Return the [X, Y] coordinate for the center point of the cell that contains the specified text.  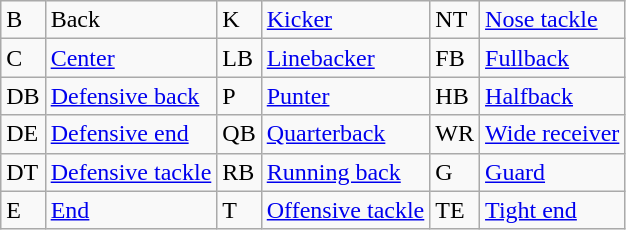
Quarterback [346, 134]
HB [455, 96]
E [23, 210]
Fullback [552, 58]
Wide receiver [552, 134]
Halfback [552, 96]
G [455, 172]
End [131, 210]
RB [239, 172]
Defensive back [131, 96]
Kicker [346, 20]
C [23, 58]
Back [131, 20]
DE [23, 134]
B [23, 20]
Linebacker [346, 58]
WR [455, 134]
LB [239, 58]
DT [23, 172]
DB [23, 96]
Guard [552, 172]
FB [455, 58]
Punter [346, 96]
P [239, 96]
NT [455, 20]
Defensive end [131, 134]
Tight end [552, 210]
TE [455, 210]
Center [131, 58]
Offensive tackle [346, 210]
Defensive tackle [131, 172]
T [239, 210]
Running back [346, 172]
QB [239, 134]
Nose tackle [552, 20]
K [239, 20]
